Output the (X, Y) coordinate of the center of the cell containing the given text.  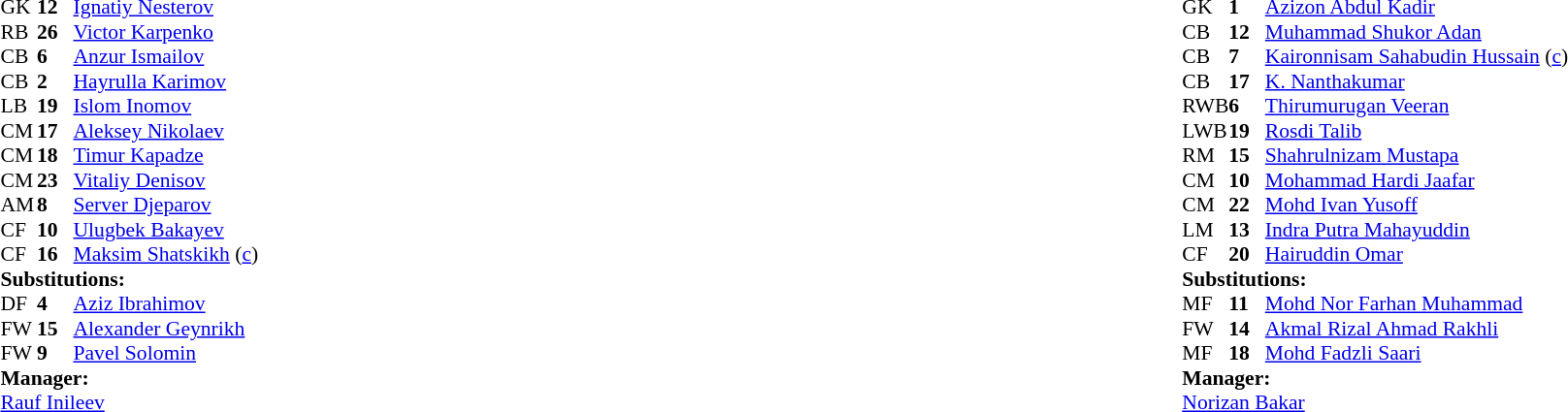
Islom Inomov (167, 106)
26 (55, 32)
14 (1247, 329)
RB (18, 32)
22 (1247, 205)
13 (1247, 230)
K. Nanthakumar (1417, 81)
11 (1247, 303)
Hairuddin Omar (1417, 255)
Mohammad Hardi Jaafar (1417, 180)
Mohd Nor Farhan Muhammad (1417, 303)
Server Djeparov (167, 205)
Shahrulnizam Mustapa (1417, 156)
DF (18, 303)
LWB (1205, 131)
Victor Karpenko (167, 32)
23 (55, 180)
Muhammad Shukor Adan (1417, 32)
Mohd Ivan Yusoff (1417, 205)
8 (55, 205)
Thirumurugan Veeran (1417, 106)
LM (1205, 230)
Anzur Ismailov (167, 57)
Alexander Geynrikh (167, 329)
Hayrulla Karimov (167, 81)
4 (55, 303)
Timur Kapadze (167, 156)
20 (1247, 255)
Vitaliy Denisov (167, 180)
Maksim Shatskikh (c) (167, 255)
12 (1247, 32)
Aleksey Nikolaev (167, 131)
Ulugbek Bakayev (167, 230)
Mohd Fadzli Saari (1417, 354)
Akmal Rizal Ahmad Rakhli (1417, 329)
LB (18, 106)
9 (55, 354)
Kaironnisam Sahabudin Hussain (c) (1417, 57)
Pavel Solomin (167, 354)
16 (55, 255)
7 (1247, 57)
RM (1205, 156)
Aziz Ibrahimov (167, 303)
Indra Putra Mahayuddin (1417, 230)
RWB (1205, 106)
AM (18, 205)
2 (55, 81)
Rosdi Talib (1417, 131)
